Identify which cell holds the provided text, then report its (X, Y) central coordinate. 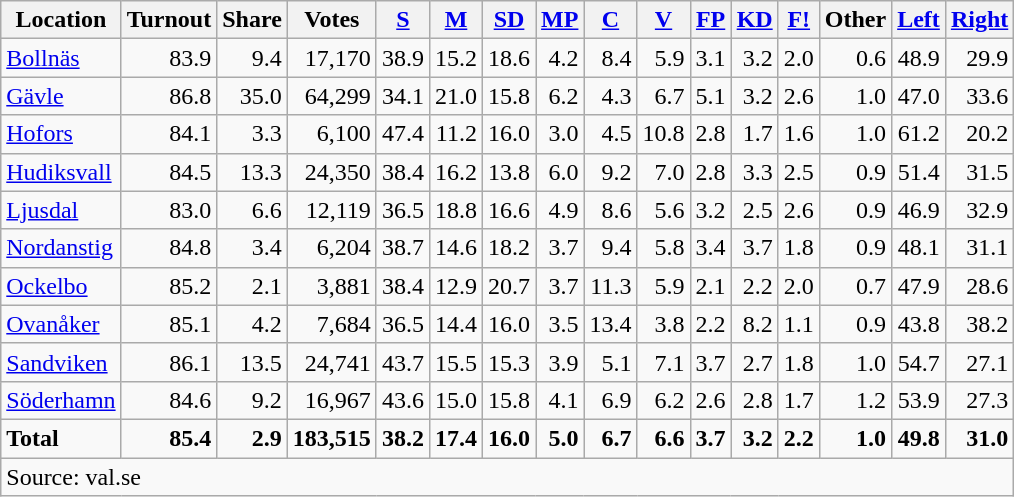
Left (919, 20)
3.5 (560, 324)
8.4 (610, 58)
0.6 (855, 58)
Nordanstig (61, 248)
Hudiksvall (61, 172)
Gävle (61, 96)
49.8 (919, 438)
21.0 (456, 96)
1.1 (798, 324)
1.6 (798, 134)
86.8 (169, 96)
85.4 (169, 438)
SD (510, 20)
FP (710, 20)
Other (855, 20)
17.4 (456, 438)
F! (798, 20)
15.5 (456, 362)
24,741 (332, 362)
7.0 (664, 172)
V (664, 20)
0.7 (855, 286)
16.2 (456, 172)
3,881 (332, 286)
34.1 (402, 96)
83.9 (169, 58)
11.3 (610, 286)
27.1 (979, 362)
28.6 (979, 286)
18.2 (510, 248)
20.7 (510, 286)
183,515 (332, 438)
4.5 (610, 134)
18.6 (510, 58)
27.3 (979, 400)
3.8 (664, 324)
51.4 (919, 172)
47.4 (402, 134)
11.2 (456, 134)
31.1 (979, 248)
24,350 (332, 172)
Total (61, 438)
M (456, 20)
6,100 (332, 134)
31.5 (979, 172)
3.1 (710, 58)
Söderhamn (61, 400)
Hofors (61, 134)
20.2 (979, 134)
12,119 (332, 210)
10.8 (664, 134)
5.6 (664, 210)
Turnout (169, 20)
S (402, 20)
13.5 (252, 362)
8.6 (610, 210)
4.9 (560, 210)
Share (252, 20)
18.8 (456, 210)
43.6 (402, 400)
35.0 (252, 96)
38.9 (402, 58)
6.0 (560, 172)
5.0 (560, 438)
46.9 (919, 210)
13.8 (510, 172)
Source: val.se (508, 477)
6,204 (332, 248)
31.0 (979, 438)
6.9 (610, 400)
84.5 (169, 172)
14.6 (456, 248)
54.7 (919, 362)
Ovanåker (61, 324)
33.6 (979, 96)
MP (560, 20)
7,684 (332, 324)
15.3 (510, 362)
47.9 (919, 286)
84.1 (169, 134)
53.9 (919, 400)
Right (979, 20)
3.0 (560, 134)
Ljusdal (61, 210)
15.2 (456, 58)
86.1 (169, 362)
43.7 (402, 362)
84.6 (169, 400)
13.3 (252, 172)
4.1 (560, 400)
Bollnäs (61, 58)
3.9 (560, 362)
Votes (332, 20)
17,170 (332, 58)
C (610, 20)
Ockelbo (61, 286)
15.0 (456, 400)
5.8 (664, 248)
29.9 (979, 58)
64,299 (332, 96)
83.0 (169, 210)
38.7 (402, 248)
84.8 (169, 248)
32.9 (979, 210)
KD (754, 20)
43.8 (919, 324)
8.2 (754, 324)
85.1 (169, 324)
7.1 (664, 362)
14.4 (456, 324)
16.6 (510, 210)
48.1 (919, 248)
2.9 (252, 438)
4.3 (610, 96)
1.2 (855, 400)
Sandviken (61, 362)
12.9 (456, 286)
16,967 (332, 400)
85.2 (169, 286)
61.2 (919, 134)
47.0 (919, 96)
2.7 (754, 362)
Location (61, 20)
48.9 (919, 58)
13.4 (610, 324)
